Output the (X, Y) coordinate of the center of the cell containing the given text.  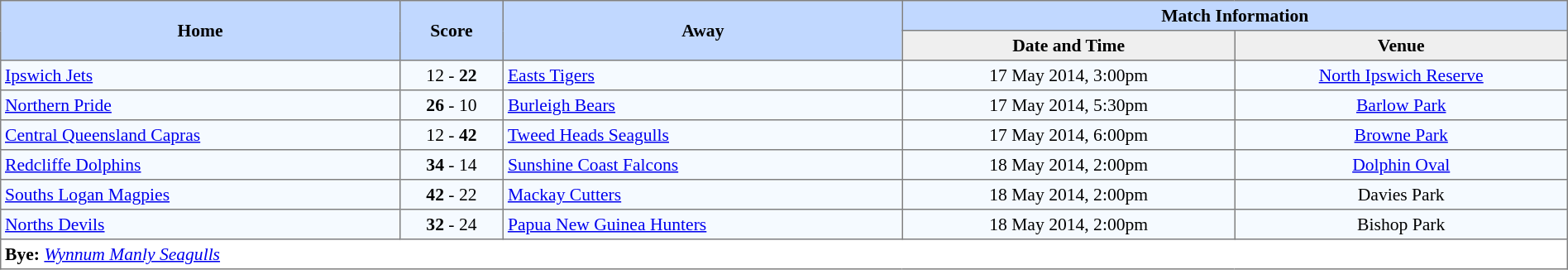
12 - 22 (452, 75)
Mackay Cutters (703, 195)
17 May 2014, 3:00pm (1068, 75)
Venue (1401, 46)
34 - 14 (452, 165)
Sunshine Coast Falcons (703, 165)
17 May 2014, 5:30pm (1068, 105)
26 - 10 (452, 105)
Bishop Park (1401, 224)
Date and Time (1068, 46)
32 - 24 (452, 224)
12 - 42 (452, 135)
Browne Park (1401, 135)
Central Queensland Capras (200, 135)
Souths Logan Magpies (200, 195)
Norths Devils (200, 224)
Ipswich Jets (200, 75)
Tweed Heads Seagulls (703, 135)
Dolphin Oval (1401, 165)
Match Information (1235, 16)
Home (200, 31)
Redcliffe Dolphins (200, 165)
42 - 22 (452, 195)
Bye: Wynnum Manly Seagulls (784, 254)
Easts Tigers (703, 75)
Northern Pride (200, 105)
Burleigh Bears (703, 105)
Papua New Guinea Hunters (703, 224)
17 May 2014, 6:00pm (1068, 135)
Away (703, 31)
Davies Park (1401, 195)
Barlow Park (1401, 105)
North Ipswich Reserve (1401, 75)
Score (452, 31)
